Determine the [X, Y] coordinate at the center of the cell enclosing the given text.  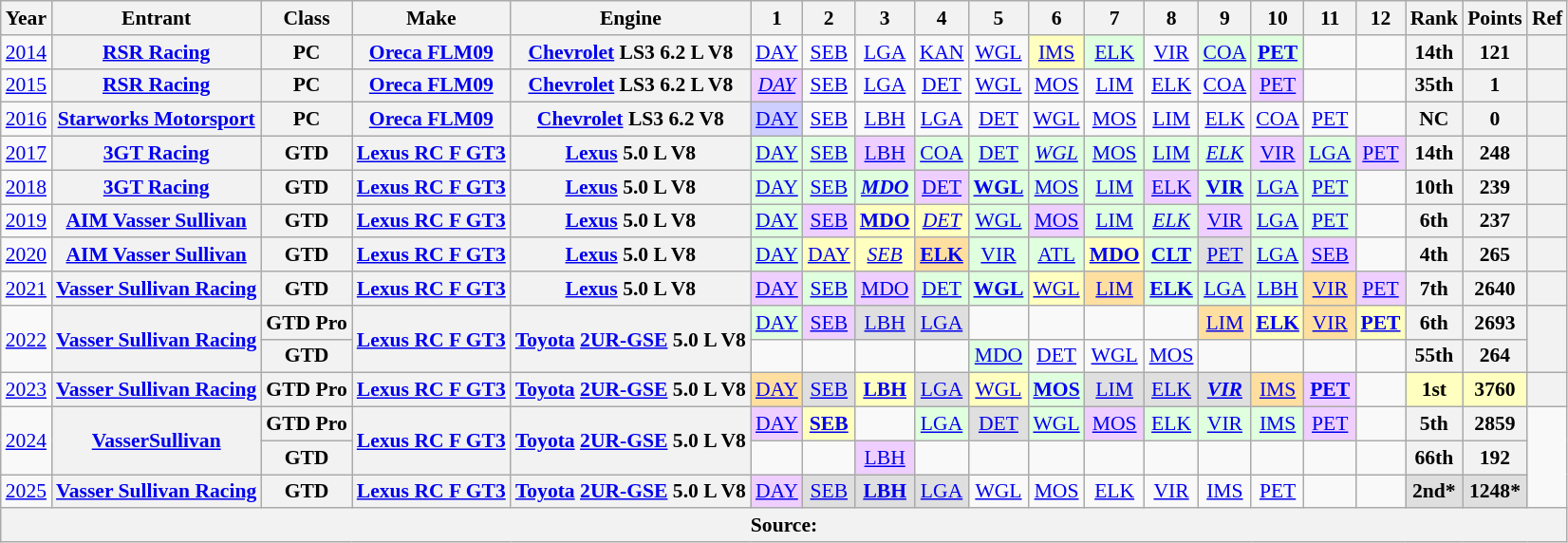
264 [1495, 356]
2024 [27, 440]
10 [1278, 18]
239 [1495, 187]
2015 [27, 85]
8 [1171, 18]
2014 [27, 52]
Entrant [156, 18]
5th [1435, 424]
2016 [27, 120]
6 [1055, 18]
Source: [784, 526]
10th [1435, 187]
1st [1435, 390]
Rank [1435, 18]
2859 [1495, 424]
248 [1495, 154]
KAN [942, 52]
ATL [1055, 255]
CLT [1171, 255]
VasserSullivan [156, 440]
NC [1435, 120]
7th [1435, 289]
3 [885, 18]
2693 [1495, 323]
2nd* [1435, 492]
Engine [630, 18]
237 [1495, 221]
Chevrolet LS3 6.2 V8 [630, 120]
Make [431, 18]
2023 [27, 390]
2017 [27, 154]
2 [830, 18]
192 [1495, 458]
Year [27, 18]
5 [999, 18]
66th [1435, 458]
2025 [27, 492]
1248* [1495, 492]
Starworks Motorsport [156, 120]
0 [1495, 120]
12 [1380, 18]
2021 [27, 289]
2022 [27, 340]
2020 [27, 255]
11 [1330, 18]
2640 [1495, 289]
2019 [27, 221]
2018 [27, 187]
265 [1495, 255]
9 [1225, 18]
Ref [1547, 18]
7 [1114, 18]
35th [1435, 85]
4 [942, 18]
Class [306, 18]
55th [1435, 356]
Points [1495, 18]
121 [1495, 52]
3760 [1495, 390]
4th [1435, 255]
